Return (x, y) of the center of cell containing provided text 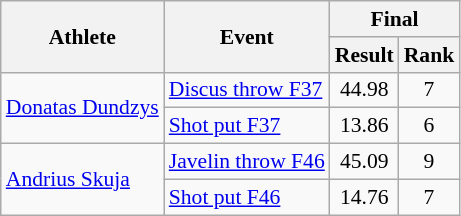
44.98 (364, 90)
Shot put F46 (247, 197)
Discus throw F37 (247, 90)
Rank (430, 55)
Javelin throw F46 (247, 162)
13.86 (364, 126)
Donatas Dundzys (82, 108)
Final (394, 19)
Result (364, 55)
6 (430, 126)
Event (247, 36)
14.76 (364, 197)
Athlete (82, 36)
Shot put F37 (247, 126)
45.09 (364, 162)
9 (430, 162)
Andrius Skuja (82, 180)
